Provide the (X, Y) coordinate of the cell's center where the given text is located.  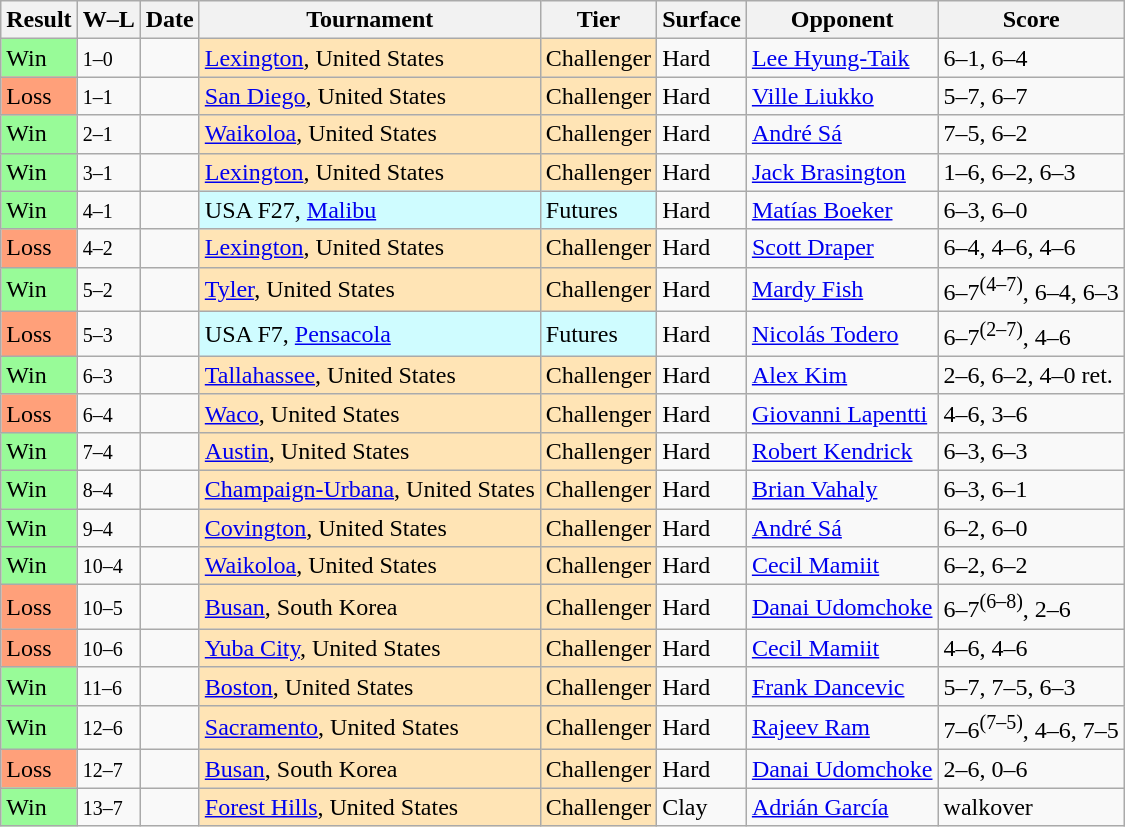
9–4 (108, 528)
2–6, 6–2, 4–0 ret. (1031, 375)
3–1 (108, 172)
7–4 (108, 451)
Yuba City, United States (370, 648)
Scott Draper (842, 248)
Opponent (842, 20)
6–3, 6–3 (1031, 451)
San Diego, United States (370, 96)
Adrián García (842, 807)
Forest Hills, United States (370, 807)
Tournament (370, 20)
Covington, United States (370, 528)
Sacramento, United States (370, 728)
4–1 (108, 210)
2–6, 0–6 (1031, 769)
Tier (598, 20)
1–1 (108, 96)
Result (39, 20)
1–0 (108, 58)
Champaign-Urbana, United States (370, 489)
10–4 (108, 566)
7–5, 6–2 (1031, 134)
8–4 (108, 489)
USA F7, Pensacola (370, 334)
Brian Vahaly (842, 489)
Giovanni Lapentti (842, 413)
W–L (108, 20)
6–4, 4–6, 4–6 (1031, 248)
Robert Kendrick (842, 451)
Lee Hyung-Taik (842, 58)
6–3, 6–0 (1031, 210)
5–7, 6–7 (1031, 96)
Score (1031, 20)
6–2, 6–0 (1031, 528)
10–6 (108, 648)
Tyler, United States (370, 290)
walkover (1031, 807)
6–2, 6–2 (1031, 566)
USA F27, Malibu (370, 210)
10–5 (108, 608)
5–7, 7–5, 6–3 (1031, 686)
12–6 (108, 728)
6–3, 6–1 (1031, 489)
12–7 (108, 769)
13–7 (108, 807)
4–6, 4–6 (1031, 648)
6–1, 6–4 (1031, 58)
6–4 (108, 413)
6–7(4–7), 6–4, 6–3 (1031, 290)
Date (170, 20)
Jack Brasington (842, 172)
Austin, United States (370, 451)
Waco, United States (370, 413)
Tallahassee, United States (370, 375)
Mardy Fish (842, 290)
5–3 (108, 334)
4–6, 3–6 (1031, 413)
Boston, United States (370, 686)
6–7(6–8), 2–6 (1031, 608)
5–2 (108, 290)
Surface (702, 20)
Alex Kim (842, 375)
Frank Dancevic (842, 686)
6–3 (108, 375)
6–7(2–7), 4–6 (1031, 334)
Clay (702, 807)
Rajeev Ram (842, 728)
2–1 (108, 134)
11–6 (108, 686)
7–6(7–5), 4–6, 7–5 (1031, 728)
1–6, 6–2, 6–3 (1031, 172)
Ville Liukko (842, 96)
Nicolás Todero (842, 334)
Matías Boeker (842, 210)
4–2 (108, 248)
